From the cell containing the given text, extract its center point as (X, Y) coordinate. 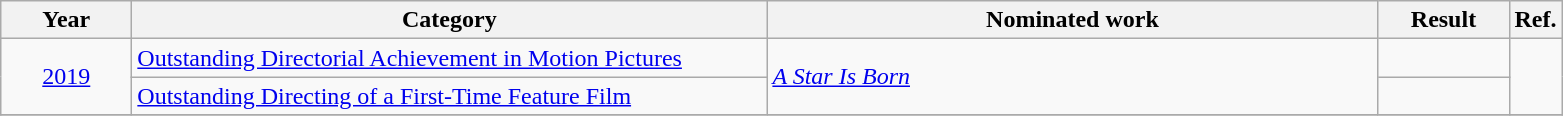
Outstanding Directing of a First-Time Feature Film (450, 96)
Outstanding Directorial Achievement in Motion Pictures (450, 58)
Result (1444, 20)
Nominated work (1072, 20)
A Star Is Born (1072, 77)
Year (66, 20)
2019 (66, 77)
Ref. (1536, 20)
Category (450, 20)
